Provide the (x, y) coordinate of the cell's center where the given text is located.  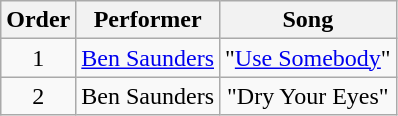
2 (38, 96)
"Dry Your Eyes" (308, 96)
Order (38, 20)
Song (308, 20)
Performer (148, 20)
1 (38, 58)
"Use Somebody" (308, 58)
